Provide the [X, Y] coordinate of the cell's center where the given text is located.  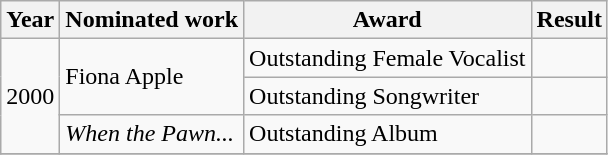
When the Pawn... [152, 134]
Year [30, 20]
Outstanding Songwriter [388, 96]
Nominated work [152, 20]
Outstanding Album [388, 134]
Outstanding Female Vocalist [388, 58]
Award [388, 20]
2000 [30, 96]
Result [569, 20]
Fiona Apple [152, 77]
